Pinpoint the cell where the given text exists, returning its [X, Y] midpoint coordinate. 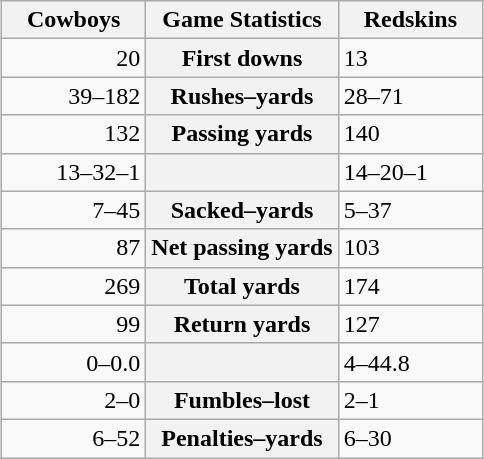
269 [73, 286]
5–37 [410, 210]
Redskins [410, 20]
Sacked–yards [242, 210]
174 [410, 286]
87 [73, 248]
4–44.8 [410, 362]
6–52 [73, 438]
103 [410, 248]
0–0.0 [73, 362]
Rushes–yards [242, 96]
99 [73, 324]
2–1 [410, 400]
Total yards [242, 286]
132 [73, 134]
127 [410, 324]
39–182 [73, 96]
20 [73, 58]
7–45 [73, 210]
First downs [242, 58]
13 [410, 58]
Return yards [242, 324]
Penalties–yards [242, 438]
6–30 [410, 438]
13–32–1 [73, 172]
Net passing yards [242, 248]
Game Statistics [242, 20]
Fumbles–lost [242, 400]
2–0 [73, 400]
140 [410, 134]
28–71 [410, 96]
14–20–1 [410, 172]
Cowboys [73, 20]
Passing yards [242, 134]
